Output the (X, Y) coordinate of the center of the cell containing the given text.  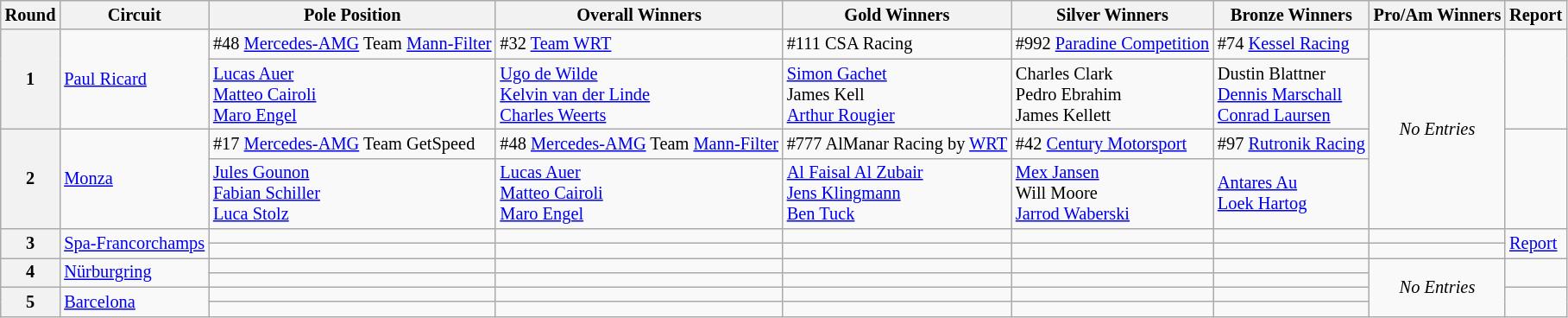
Circuit (135, 15)
Overall Winners (639, 15)
#17 Mercedes-AMG Team GetSpeed (352, 143)
5 (31, 302)
2 (31, 178)
Silver Winners (1112, 15)
1 (31, 79)
Round (31, 15)
Nürburgring (135, 272)
3 (31, 244)
Simon Gachet James Kell Arthur Rougier (897, 94)
#97 Rutronik Racing (1291, 143)
Charles Clark Pedro Ebrahim James Kellett (1112, 94)
#777 AlManar Racing by WRT (897, 143)
Pole Position (352, 15)
Jules Gounon Fabian Schiller Luca Stolz (352, 194)
Gold Winners (897, 15)
Monza (135, 178)
#111 CSA Racing (897, 44)
Dustin Blattner Dennis Marschall Conrad Laursen (1291, 94)
#42 Century Motorsport (1112, 143)
Bronze Winners (1291, 15)
Barcelona (135, 302)
4 (31, 272)
Pro/Am Winners (1438, 15)
Antares Au Loek Hartog (1291, 194)
#32 Team WRT (639, 44)
Al Faisal Al Zubair Jens Klingmann Ben Tuck (897, 194)
Mex Jansen Will Moore Jarrod Waberski (1112, 194)
Spa-Francorchamps (135, 244)
#992 Paradine Competition (1112, 44)
Paul Ricard (135, 79)
Ugo de Wilde Kelvin van der Linde Charles Weerts (639, 94)
#74 Kessel Racing (1291, 44)
